Determine the (x, y) coordinate at the center of the cell enclosing the given text.  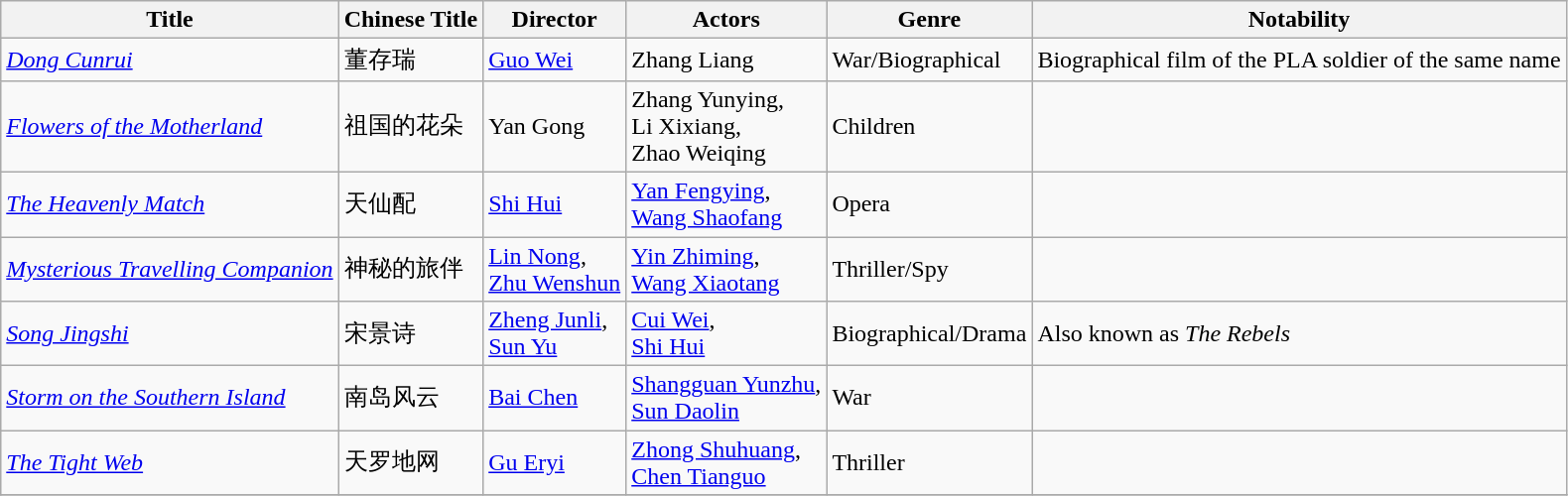
祖国的花朵 (411, 126)
南岛风云 (411, 399)
Yan Gong (555, 126)
Thriller/Spy (929, 268)
Shangguan Yunzhu,Sun Daolin (726, 399)
Storm on the Southern Island (170, 399)
War (929, 399)
Lin Nong,Zhu Wenshun (555, 268)
Actors (726, 20)
Title (170, 20)
Zhong Shuhuang,Chen Tianguo (726, 462)
Yan Fengying,Wang Shaofang (726, 204)
Zheng Junli,Sun Yu (555, 333)
Bai Chen (555, 399)
Flowers of the Motherland (170, 126)
Opera (929, 204)
Shi Hui (555, 204)
Chinese Title (411, 20)
Notability (1299, 20)
Children (929, 126)
Gu Eryi (555, 462)
Zhang Liang (726, 60)
War/Biographical (929, 60)
Dong Cunrui (170, 60)
Zhang Yunying,Li Xixiang,Zhao Weiqing (726, 126)
董存瑞 (411, 60)
Biographical/Drama (929, 333)
The Tight Web (170, 462)
天罗地网 (411, 462)
Thriller (929, 462)
天仙配 (411, 204)
Biographical film of the PLA soldier of the same name (1299, 60)
Genre (929, 20)
Song Jingshi (170, 333)
Guo Wei (555, 60)
神秘的旅伴 (411, 268)
The Heavenly Match (170, 204)
Also known as The Rebels (1299, 333)
Director (555, 20)
Cui Wei,Shi Hui (726, 333)
Mysterious Travelling Companion (170, 268)
Yin Zhiming,Wang Xiaotang (726, 268)
宋景诗 (411, 333)
